Extract the [X, Y] coordinate from the center of the cell holding the provided text.  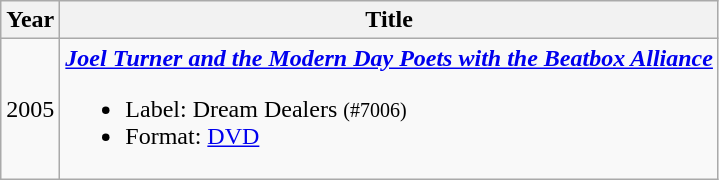
Title [390, 20]
Year [30, 20]
2005 [30, 109]
Joel Turner and the Modern Day Poets with the Beatbox AllianceLabel: Dream Dealers (#7006)Format: DVD [390, 109]
